Extract the [X, Y] coordinate from the center of the cell holding the provided text.  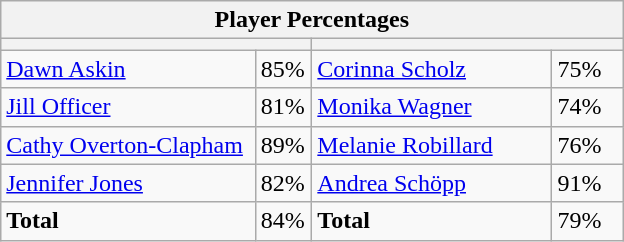
Cathy Overton-Clapham [128, 145]
85% [284, 69]
74% [588, 107]
Dawn Askin [128, 69]
Jennifer Jones [128, 183]
91% [588, 183]
Andrea Schöpp [432, 183]
81% [284, 107]
82% [284, 183]
79% [588, 221]
Monika Wagner [432, 107]
84% [284, 221]
89% [284, 145]
Player Percentages [312, 20]
Jill Officer [128, 107]
76% [588, 145]
Corinna Scholz [432, 69]
75% [588, 69]
Melanie Robillard [432, 145]
